From the cell containing the given text, extract its center point as [X, Y] coordinate. 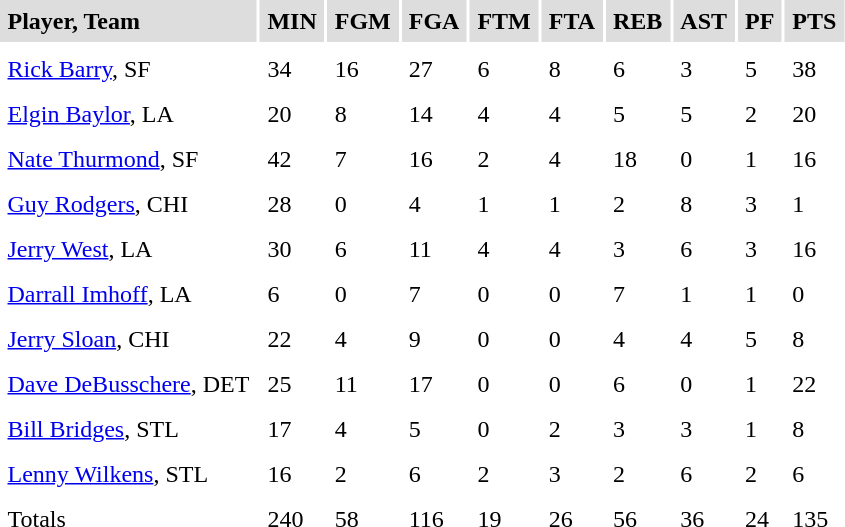
14 [434, 114]
30 [292, 249]
9 [434, 339]
Bill Bridges, STL [128, 429]
18 [637, 159]
Jerry West, LA [128, 249]
AST [704, 21]
Guy Rodgers, CHI [128, 204]
34 [292, 69]
FTA [572, 21]
27 [434, 69]
38 [814, 69]
Dave DeBusschere, DET [128, 384]
REB [637, 21]
Jerry Sloan, CHI [128, 339]
Darrall Imhoff, LA [128, 294]
42 [292, 159]
FGM [362, 21]
25 [292, 384]
Elgin Baylor, LA [128, 114]
PTS [814, 21]
Nate Thurmond, SF [128, 159]
Rick Barry, SF [128, 69]
Player, Team [128, 21]
FTM [504, 21]
PF [760, 21]
28 [292, 204]
Lenny Wilkens, STL [128, 474]
FGA [434, 21]
MIN [292, 21]
